Search for the cell housing the specified text and yield its (x, y) center coordinate. 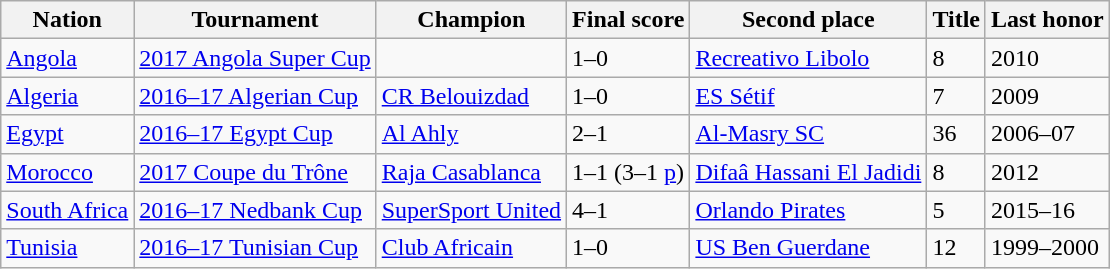
ES Sétif (808, 96)
1999–2000 (1047, 248)
2016–17 Algerian Cup (255, 96)
Club Africain (471, 248)
Raja Casablanca (471, 172)
2017 Coupe du Trône (255, 172)
Final score (628, 20)
Nation (68, 20)
2010 (1047, 58)
2016–17 Tunisian Cup (255, 248)
7 (956, 96)
36 (956, 134)
Last honor (1047, 20)
Al Ahly (471, 134)
Tunisia (68, 248)
Angola (68, 58)
Al-Masry SC (808, 134)
Recreativo Libolo (808, 58)
SuperSport United (471, 210)
2006–07 (1047, 134)
Difaâ Hassani El Jadidi (808, 172)
12 (956, 248)
2017 Angola Super Cup (255, 58)
Champion (471, 20)
Title (956, 20)
South Africa (68, 210)
2012 (1047, 172)
Second place (808, 20)
Egypt (68, 134)
2016–17 Egypt Cup (255, 134)
2–1 (628, 134)
CR Belouizdad (471, 96)
Morocco (68, 172)
Tournament (255, 20)
2016–17 Nedbank Cup (255, 210)
US Ben Guerdane (808, 248)
Algeria (68, 96)
2015–16 (1047, 210)
4–1 (628, 210)
5 (956, 210)
2009 (1047, 96)
Orlando Pirates (808, 210)
1–1 (3–1 p) (628, 172)
